Capture the cell that displays the provided text and extract its (x, y) central coordinate. 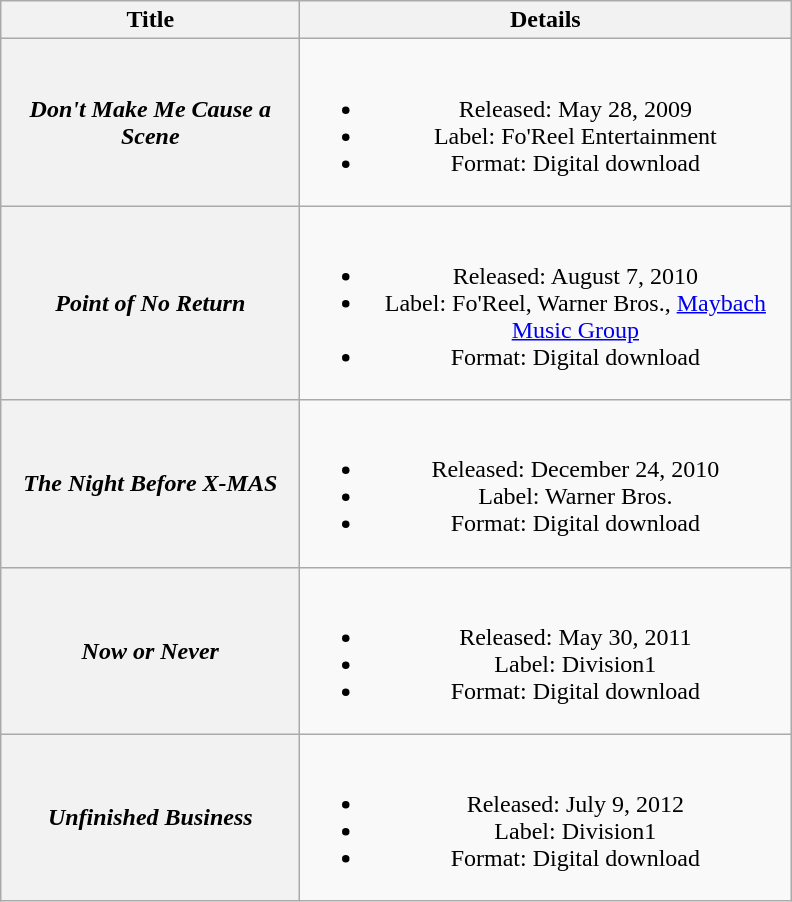
Released: July 9, 2012Label: Division1Format: Digital download (546, 818)
Point of No Return (150, 303)
The Night Before X-MAS (150, 484)
Released: December 24, 2010Label: Warner Bros.Format: Digital download (546, 484)
Released: August 7, 2010Label: Fo'Reel, Warner Bros., Maybach Music GroupFormat: Digital download (546, 303)
Title (150, 20)
Released: May 28, 2009Label: Fo'Reel EntertainmentFormat: Digital download (546, 122)
Unfinished Business (150, 818)
Don't Make Me Cause a Scene (150, 122)
Released: May 30, 2011Label: Division1Format: Digital download (546, 650)
Details (546, 20)
Now or Never (150, 650)
